Extract the [x, y] coordinate from the center of the cell holding the provided text.  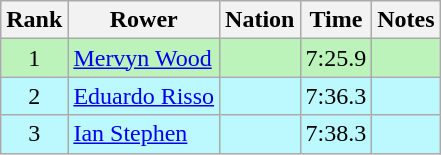
Rank [34, 20]
Notes [406, 20]
2 [34, 96]
Ian Stephen [144, 134]
7:25.9 [336, 58]
Rower [144, 20]
7:38.3 [336, 134]
1 [34, 58]
Mervyn Wood [144, 58]
Time [336, 20]
Nation [260, 20]
3 [34, 134]
7:36.3 [336, 96]
Eduardo Risso [144, 96]
